Output the (X, Y) coordinate of the center of the cell containing the given text.  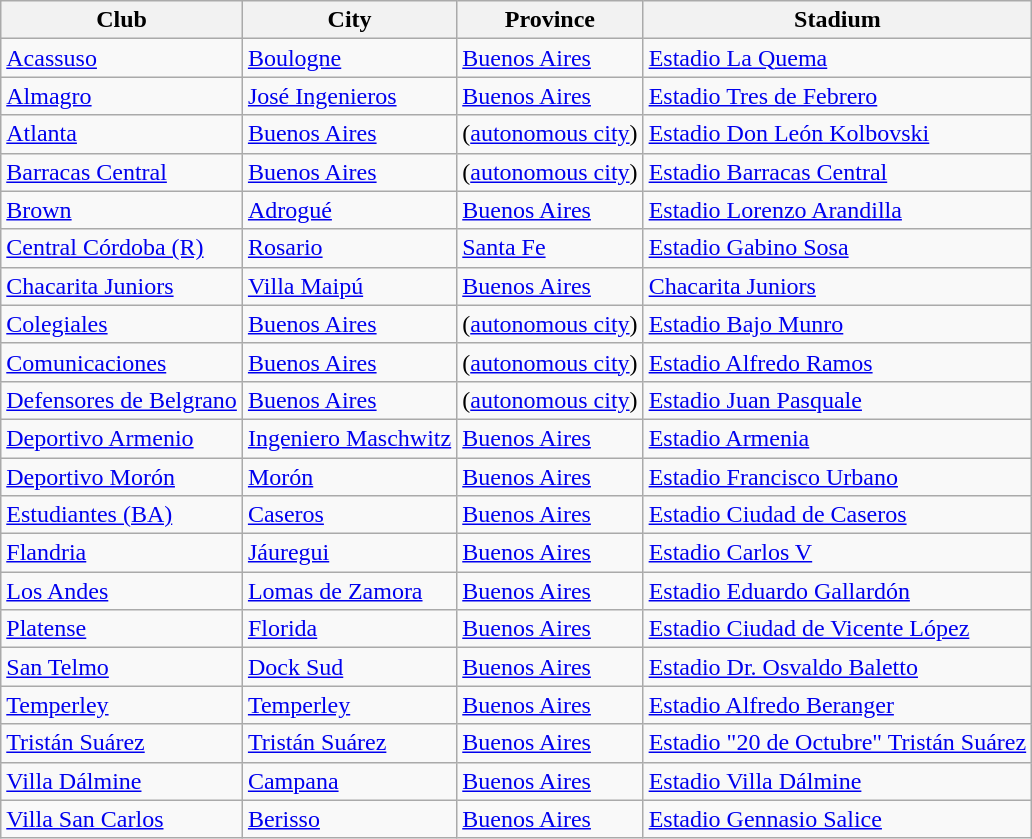
Villa San Carlos (122, 819)
Stadium (838, 20)
Lomas de Zamora (349, 591)
Deportivo Armenio (122, 438)
Estadio Villa Dálmine (838, 781)
Defensores de Belgrano (122, 400)
Comunicaciones (122, 362)
Estadio Francisco Urbano (838, 477)
Estadio Lorenzo Arandilla (838, 210)
Morón (349, 477)
Estadio Gennasio Salice (838, 819)
City (349, 20)
José Ingenieros (349, 96)
Acassuso (122, 58)
Flandria (122, 553)
Estadio Gabino Sosa (838, 248)
Santa Fe (550, 248)
Colegiales (122, 324)
Dock Sud (349, 667)
Platense (122, 629)
Florida (349, 629)
Villa Maipú (349, 286)
Estadio Ciudad de Vicente López (838, 629)
Estadio "20 de Octubre" Tristán Suárez (838, 743)
Almagro (122, 96)
Rosario (349, 248)
Estadio Carlos V (838, 553)
Estadio Bajo Munro (838, 324)
Adrogué (349, 210)
Estadio Eduardo Gallardón (838, 591)
Brown (122, 210)
Estudiantes (BA) (122, 515)
Estadio Tres de Febrero (838, 96)
Estadio Barracas Central (838, 172)
Boulogne (349, 58)
Club (122, 20)
Central Córdoba (R) (122, 248)
Estadio Don León Kolbovski (838, 134)
San Telmo (122, 667)
Estadio Alfredo Beranger (838, 705)
Estadio Alfredo Ramos (838, 362)
Estadio Ciudad de Caseros (838, 515)
Villa Dálmine (122, 781)
Province (550, 20)
Atlanta (122, 134)
Caseros (349, 515)
Berisso (349, 819)
Estadio Juan Pasquale (838, 400)
Estadio Dr. Osvaldo Baletto (838, 667)
Campana (349, 781)
Deportivo Morón (122, 477)
Ingeniero Maschwitz (349, 438)
Estadio La Quema (838, 58)
Barracas Central (122, 172)
Estadio Armenia (838, 438)
Los Andes (122, 591)
Jáuregui (349, 553)
